Determine the [X, Y] coordinate at the center of the cell enclosing the given text.  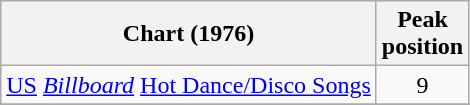
Peakposition [422, 34]
Chart (1976) [189, 34]
9 [422, 85]
US Billboard Hot Dance/Disco Songs [189, 85]
